Return the [X, Y] coordinate for the center point of the cell that contains the specified text.  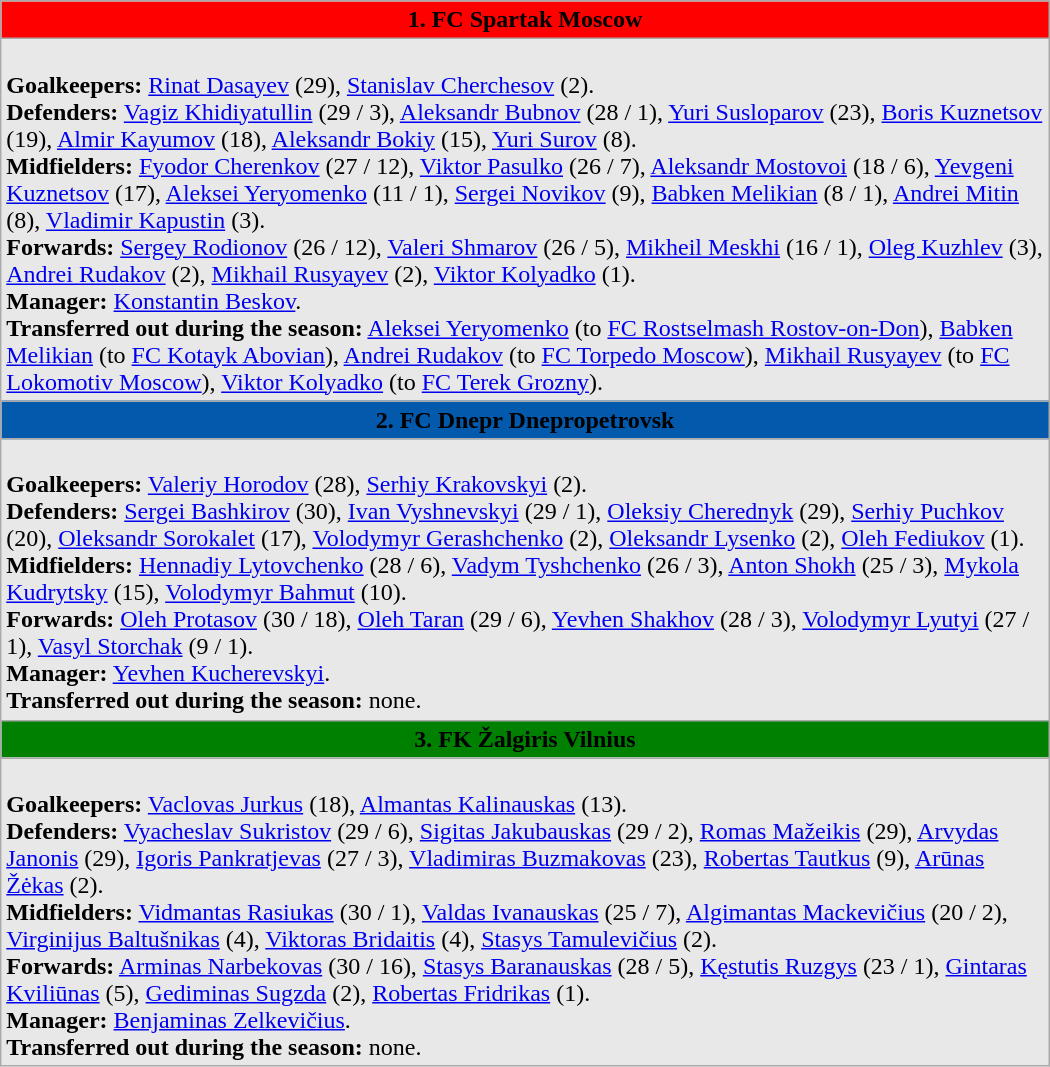
2. FC Dnepr Dnepropetrovsk [525, 420]
3. FK Žalgiris Vilnius [525, 739]
1. FC Spartak Moscow [525, 20]
